Return (x, y) of the center of cell containing provided text 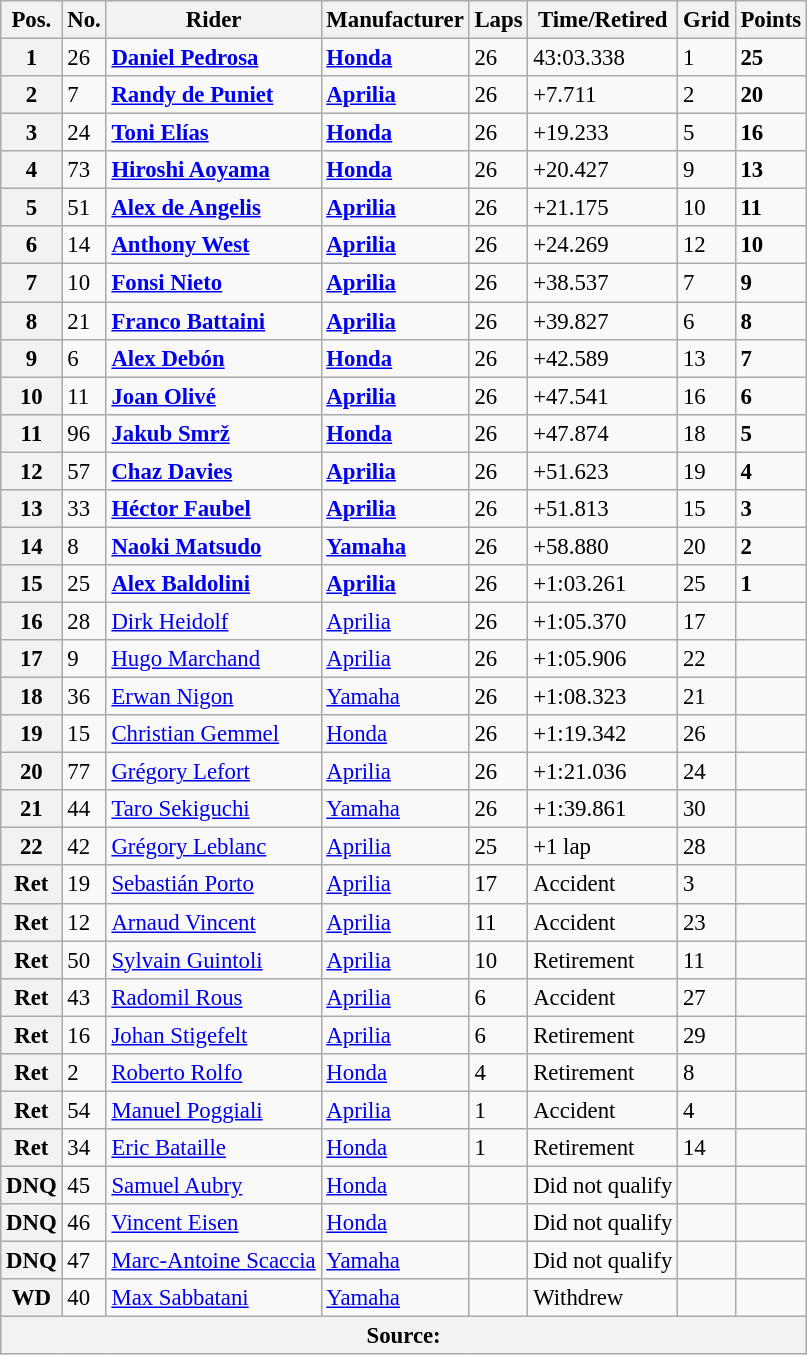
Anthony West (214, 245)
Joan Olivé (214, 396)
Chaz Davies (214, 471)
+47.541 (603, 396)
54 (84, 1110)
23 (706, 922)
Time/Retired (603, 20)
Christian Gemmel (214, 734)
Laps (498, 20)
Grid (706, 20)
Sylvain Guintoli (214, 960)
Source: (404, 1336)
Alex de Angelis (214, 208)
43:03.338 (603, 58)
+39.827 (603, 321)
+1:03.261 (603, 584)
42 (84, 847)
Pos. (32, 20)
+1:08.323 (603, 697)
Naoki Matsudo (214, 546)
44 (84, 809)
Jakub Smrž (214, 433)
Marc-Antoine Scaccia (214, 1261)
50 (84, 960)
33 (84, 509)
Roberto Rolfo (214, 1073)
Héctor Faubel (214, 509)
+38.537 (603, 283)
77 (84, 772)
96 (84, 433)
Taro Sekiguchi (214, 809)
Hugo Marchand (214, 659)
36 (84, 697)
No. (84, 20)
Points (770, 20)
+7.711 (603, 95)
30 (706, 809)
57 (84, 471)
Arnaud Vincent (214, 922)
Eric Bataille (214, 1148)
51 (84, 208)
Franco Battaini (214, 321)
Alex Debón (214, 358)
+1 lap (603, 847)
Randy de Puniet (214, 95)
Vincent Eisen (214, 1223)
47 (84, 1261)
Manufacturer (395, 20)
Grégory Leblanc (214, 847)
Max Sabbatani (214, 1298)
40 (84, 1298)
Toni Elías (214, 133)
Grégory Lefort (214, 772)
43 (84, 997)
+20.427 (603, 170)
Alex Baldolini (214, 584)
+1:21.036 (603, 772)
+51.813 (603, 509)
+1:05.370 (603, 621)
Johan Stigefelt (214, 1035)
Radomil Rous (214, 997)
WD (32, 1298)
Manuel Poggiali (214, 1110)
+51.623 (603, 471)
+21.175 (603, 208)
73 (84, 170)
Fonsi Nieto (214, 283)
Withdrew (603, 1298)
+19.233 (603, 133)
+24.269 (603, 245)
27 (706, 997)
+1:39.861 (603, 809)
Rider (214, 20)
29 (706, 1035)
Dirk Heidolf (214, 621)
+47.874 (603, 433)
+58.880 (603, 546)
Erwan Nigon (214, 697)
Daniel Pedrosa (214, 58)
Hiroshi Aoyama (214, 170)
Sebastián Porto (214, 885)
46 (84, 1223)
+1:19.342 (603, 734)
34 (84, 1148)
+1:05.906 (603, 659)
+42.589 (603, 358)
Samuel Aubry (214, 1185)
45 (84, 1185)
